Identify which cell holds the provided text, then report its (x, y) central coordinate. 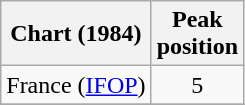
France (IFOP) (76, 85)
5 (197, 85)
Peak position (197, 34)
Chart (1984) (76, 34)
